Output the (x, y) coordinate of the center of the cell containing the given text.  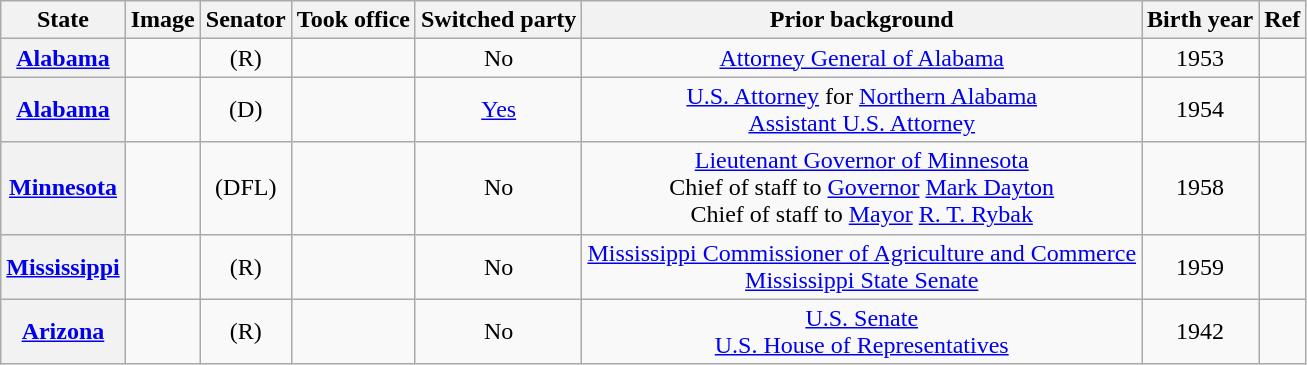
Prior background (862, 20)
Senator (246, 20)
Took office (353, 20)
1942 (1200, 332)
(DFL) (246, 188)
Yes (498, 110)
Mississippi Commissioner of Agriculture and CommerceMississippi State Senate (862, 266)
(D) (246, 110)
U.S. SenateU.S. House of Representatives (862, 332)
Mississippi (63, 266)
Birth year (1200, 20)
Arizona (63, 332)
Attorney General of Alabama (862, 58)
Lieutenant Governor of MinnesotaChief of staff to Governor Mark DaytonChief of staff to Mayor R. T. Rybak (862, 188)
Minnesota (63, 188)
1954 (1200, 110)
1958 (1200, 188)
U.S. Attorney for Northern AlabamaAssistant U.S. Attorney (862, 110)
1953 (1200, 58)
Ref (1282, 20)
Image (162, 20)
Switched party (498, 20)
State (63, 20)
1959 (1200, 266)
